Pinpoint the cell where the given text exists, returning its [X, Y] midpoint coordinate. 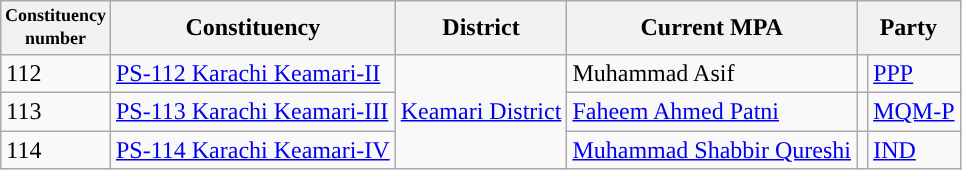
District [481, 28]
PPP [914, 73]
PS-113 Karachi Keamari-III [252, 111]
113 [56, 111]
IND [914, 150]
Current MPA [712, 28]
MQM-P [914, 111]
PS-114 Karachi Keamari-IV [252, 150]
Constituency [252, 28]
Constituency number [56, 28]
Party [908, 28]
114 [56, 150]
Faheem Ahmed Patni [712, 111]
Muhammad Asif [712, 73]
Muhammad Shabbir Qureshi [712, 150]
Keamari District [481, 111]
112 [56, 73]
PS-112 Karachi Keamari-II [252, 73]
